Extract the [x, y] coordinate from the center of the cell holding the provided text.  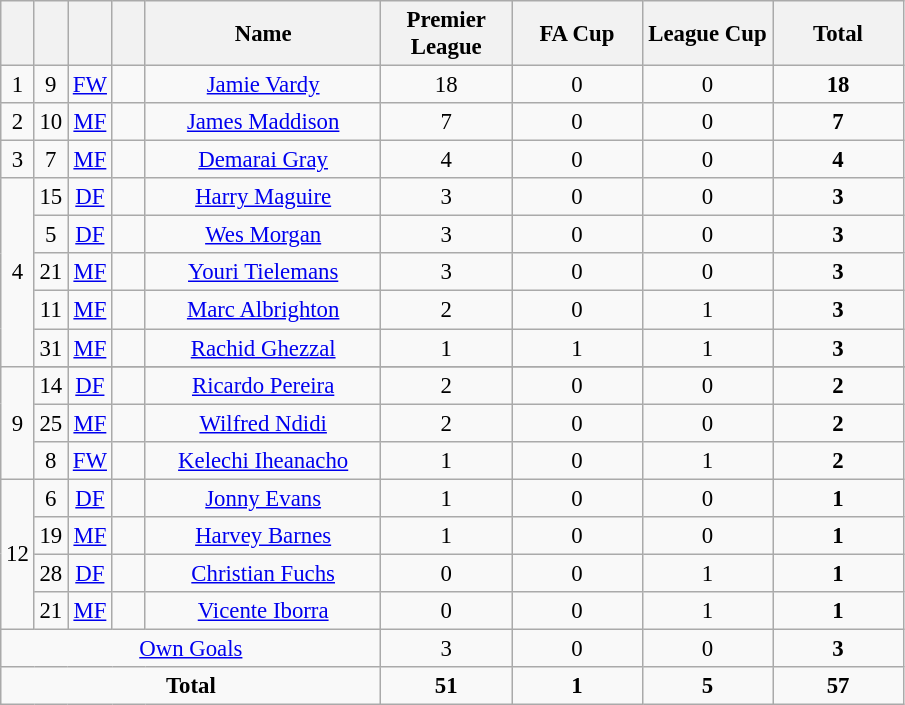
League Cup [708, 34]
31 [50, 348]
Ricardo Pereira [263, 385]
8 [50, 460]
Rachid Ghezzal [263, 348]
Wes Morgan [263, 235]
14 [50, 385]
Marc Albrighton [263, 310]
25 [50, 423]
Kelechi Iheanacho [263, 460]
Harry Maguire [263, 197]
Youri Tielemans [263, 273]
6 [50, 498]
Premier League [446, 34]
15 [50, 197]
Demarai Gray [263, 160]
57 [838, 686]
28 [50, 573]
19 [50, 536]
Vicente Iborra [263, 611]
Jamie Vardy [263, 85]
51 [446, 686]
Own Goals [191, 648]
James Maddison [263, 122]
Jonny Evans [263, 498]
10 [50, 122]
11 [50, 310]
Christian Fuchs [263, 573]
12 [18, 554]
Harvey Barnes [263, 536]
FA Cup [578, 34]
Wilfred Ndidi [263, 423]
Name [263, 34]
